Output the (X, Y) coordinate of the center of the cell containing the given text.  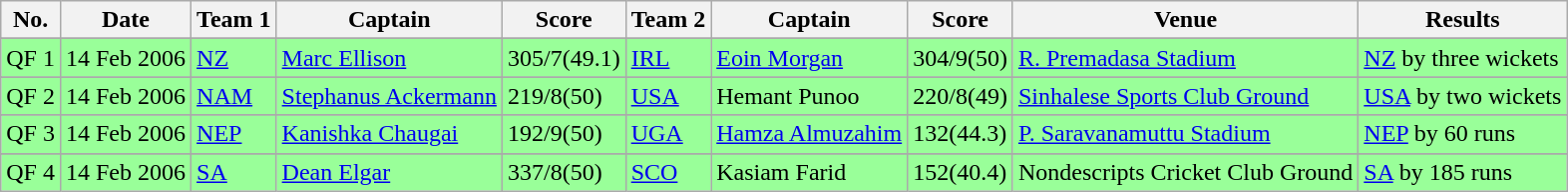
Date (126, 20)
P. Saravanamuttu Stadium (1185, 134)
NEP (234, 134)
SA by 185 runs (1462, 172)
Hemant Punoo (810, 96)
NZ (234, 58)
IRL (668, 58)
QF 4 (31, 172)
337/8(50) (564, 172)
Nondescripts Cricket Club Ground (1185, 172)
Stephanus Ackermann (389, 96)
USA (668, 96)
Team 1 (234, 20)
192/9(50) (564, 134)
USA by two wickets (1462, 96)
SCO (668, 172)
Kanishka Chaugai (389, 134)
QF 2 (31, 96)
220/8(49) (961, 96)
NZ by three wickets (1462, 58)
SA (234, 172)
304/9(50) (961, 58)
R. Premadasa Stadium (1185, 58)
305/7(49.1) (564, 58)
Marc Ellison (389, 58)
Dean Elgar (389, 172)
Hamza Almuzahim (810, 134)
219/8(50) (564, 96)
QF 1 (31, 58)
Venue (1185, 20)
NEP by 60 runs (1462, 134)
132(44.3) (961, 134)
Results (1462, 20)
Team 2 (668, 20)
Eoin Morgan (810, 58)
No. (31, 20)
Sinhalese Sports Club Ground (1185, 96)
UGA (668, 134)
152(40.4) (961, 172)
Kasiam Farid (810, 172)
QF 3 (31, 134)
NAM (234, 96)
